Locate the cell with the specified text and output its [X, Y] center coordinate. 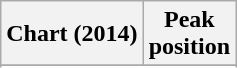
Peakposition [189, 34]
Chart (2014) [72, 34]
